Return [X, Y] of the center of cell containing provided text 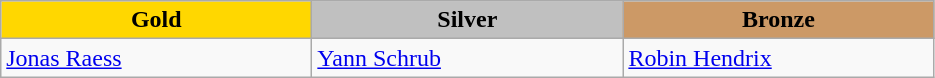
Robin Hendrix [778, 58]
Silver [468, 20]
Yann Schrub [468, 58]
Bronze [778, 20]
Jonas Raess [156, 58]
Gold [156, 20]
